Extract the (x, y) coordinate from the center of the cell holding the provided text.  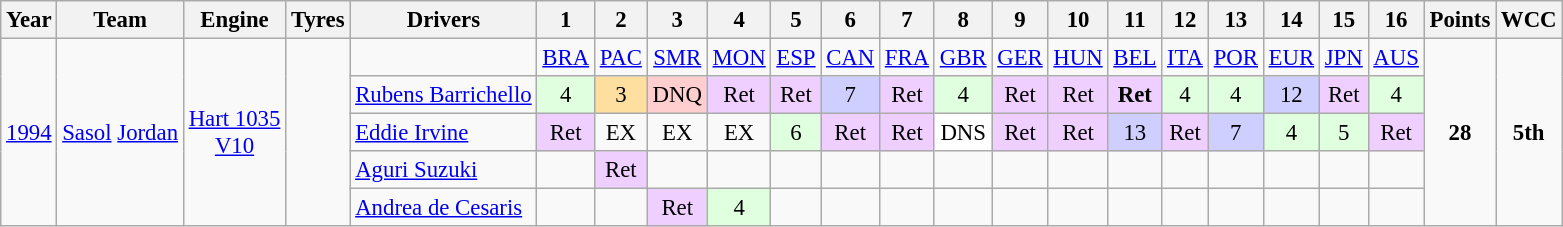
8 (962, 20)
28 (1460, 133)
1994 (29, 133)
HUN (1078, 58)
GBR (962, 58)
16 (1396, 20)
JPN (1344, 58)
BRA (566, 58)
BEL (1135, 58)
Rubens Barrichello (444, 95)
FRA (908, 58)
POR (1236, 58)
SMR (677, 58)
Drivers (444, 20)
Engine (234, 20)
Tyres (318, 20)
ITA (1186, 58)
Team (120, 20)
10 (1078, 20)
WCC (1529, 20)
MON (739, 58)
ESP (796, 58)
2 (620, 20)
11 (1135, 20)
DNQ (677, 95)
1 (566, 20)
Andrea de Cesaris (444, 208)
14 (1291, 20)
CAN (850, 58)
Sasol Jordan (120, 133)
5th (1529, 133)
Hart 1035V10 (234, 133)
Eddie Irvine (444, 133)
9 (1020, 20)
Points (1460, 20)
PAC (620, 58)
DNS (962, 133)
15 (1344, 20)
Year (29, 20)
Aguri Suzuki (444, 170)
EUR (1291, 58)
GER (1020, 58)
AUS (1396, 58)
